For the text-containing cell, return its midpoint in [X, Y] coordinate format. 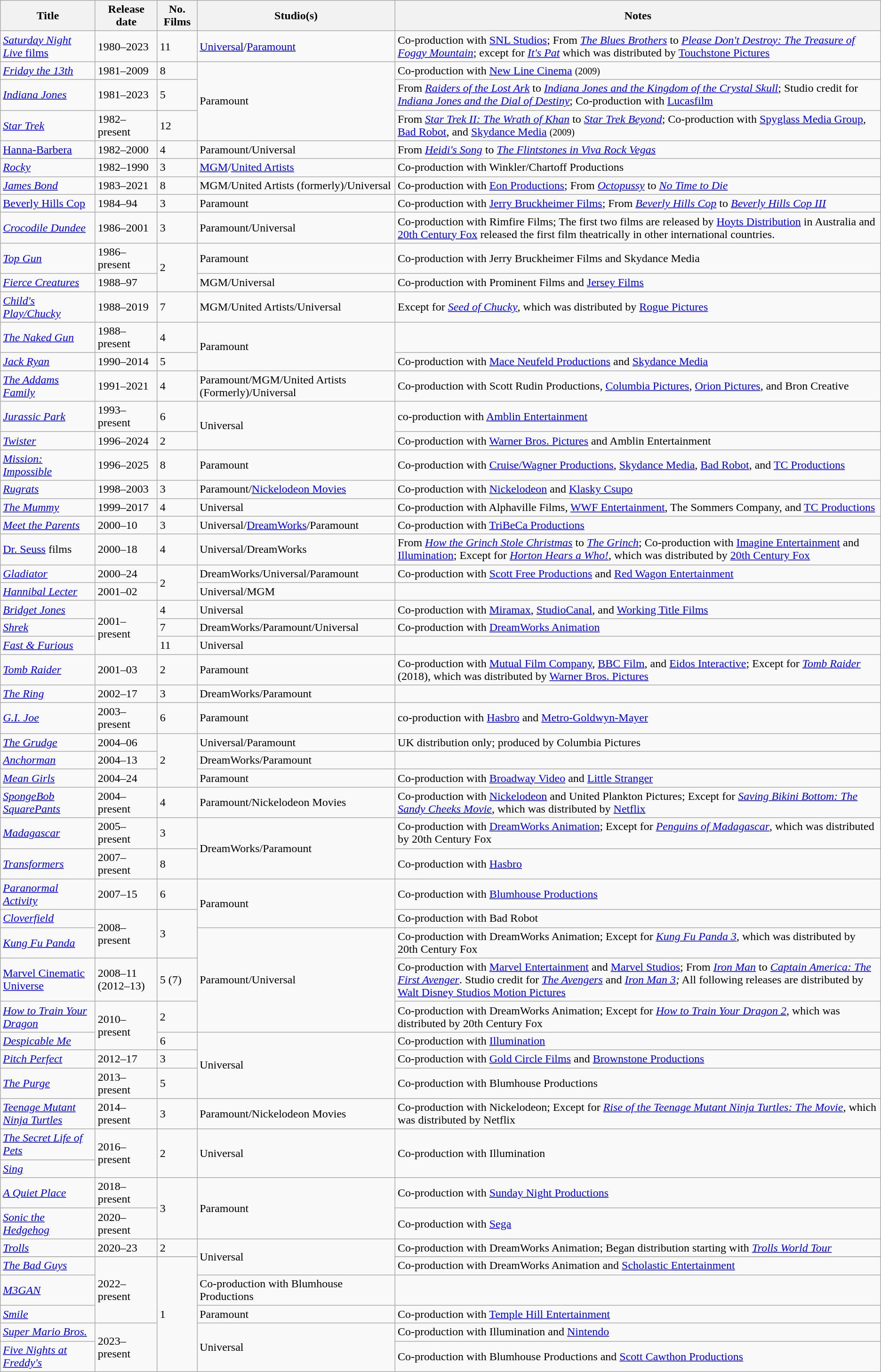
1988–2019 [126, 307]
Transformers [48, 864]
The Ring [48, 694]
Title [48, 16]
Pitch Perfect [48, 1059]
Co-production with Eon Productions; From Octopussy to No Time to Die [638, 185]
Co-production with Warner Bros. Pictures and Amblin Entertainment [638, 441]
Super Mario Bros. [48, 1332]
1981–2009 [126, 71]
1986–2001 [126, 228]
Co-production with TriBeCa Productions [638, 525]
Co-production with Miramax, StudioCanal, and Working Title Films [638, 609]
Sonic the Hedgehog [48, 1223]
Star Trek [48, 125]
Co-production with Scott Rudin Productions, Columbia Pictures, Orion Pictures, and Bron Creative [638, 386]
1996–2024 [126, 441]
Except for Seed of Chucky, which was distributed by Rogue Pictures [638, 307]
2014–present [126, 1114]
Crocodile Dundee [48, 228]
1982–1990 [126, 168]
2004–13 [126, 760]
Co-production with DreamWorks Animation; Except for Penguins of Madagascar, which was distributed by 20th Century Fox [638, 833]
Fierce Creatures [48, 282]
Hannibal Lecter [48, 591]
Release date [126, 16]
Teenage Mutant Ninja Turtles [48, 1114]
1993–present [126, 417]
No. Films [177, 16]
2007–present [126, 864]
Co-production with DreamWorks Animation; Began distribution starting with Trolls World Tour [638, 1248]
Paramount/MGM/United Artists (Formerly)/Universal [296, 386]
G.I. Joe [48, 718]
UK distribution only; produced by Columbia Pictures [638, 742]
Child's Play/Chucky [48, 307]
Co-production with Jerry Bruckheimer Films; From Beverly Hills Cop to Beverly Hills Cop III [638, 203]
DreamWorks/Universal/Paramount [296, 574]
M3GAN [48, 1290]
Rocky [48, 168]
The Addams Family [48, 386]
2008–11 (2012–13) [126, 980]
1982–2000 [126, 150]
2007–15 [126, 894]
The Secret Life of Pets [48, 1144]
2000–24 [126, 574]
Co-production with Broadway Video and Little Stranger [638, 778]
2004–06 [126, 742]
Mean Girls [48, 778]
1996–2025 [126, 465]
2001–present [126, 627]
Saturday Night Live films [48, 46]
Studio(s) [296, 16]
1999–2017 [126, 507]
From Heidi's Song to The Flintstones in Viva Rock Vegas [638, 150]
MGM/Universal [296, 282]
Meet the Parents [48, 525]
2008–present [126, 933]
Indiana Jones [48, 95]
The Naked Gun [48, 338]
co-production with Hasbro and Metro-Goldwyn-Mayer [638, 718]
1983–2021 [126, 185]
1 [177, 1314]
Co-production with Nickelodeon and Klasky Csupo [638, 489]
1981–2023 [126, 95]
Co-production with Nickelodeon; Except for Rise of the Teenage Mutant Ninja Turtles: The Movie, which was distributed by Netflix [638, 1114]
Co-production with Sunday Night Productions [638, 1193]
Trolls [48, 1248]
1986–present [126, 258]
Shrek [48, 627]
Co-production with Mace Neufeld Productions and Skydance Media [638, 362]
Sing [48, 1169]
Co-production with Illumination and Nintendo [638, 1332]
1984–94 [126, 203]
Jack Ryan [48, 362]
1988–present [126, 338]
Notes [638, 16]
Co-production with Hasbro [638, 864]
2022–present [126, 1290]
Five Nights at Freddy's [48, 1356]
From Star Trek II: The Wrath of Khan to Star Trek Beyond; Co-production with Spyglass Media Group, Bad Robot, and Skydance Media (2009) [638, 125]
1988–97 [126, 282]
SpongeBob SquarePants [48, 803]
2023–present [126, 1348]
Co-production with DreamWorks Animation; Except for How to Train Your Dragon 2, which was distributed by 20th Century Fox [638, 1016]
Fast & Furious [48, 645]
1998–2003 [126, 489]
2016–present [126, 1154]
Beverly Hills Cop [48, 203]
Bridget Jones [48, 609]
Twister [48, 441]
2020–present [126, 1223]
The Bad Guys [48, 1266]
Tomb Raider [48, 669]
2010–present [126, 1026]
The Grudge [48, 742]
Madagascar [48, 833]
12 [177, 125]
Friday the 13th [48, 71]
2003–present [126, 718]
2013–present [126, 1083]
Smile [48, 1314]
Dr. Seuss films [48, 550]
Cloverfield [48, 918]
Co-production with New Line Cinema (2009) [638, 71]
Rugrats [48, 489]
DreamWorks/Paramount/Universal [296, 627]
2020–23 [126, 1248]
Anchorman [48, 760]
2018–present [126, 1193]
co-production with Amblin Entertainment [638, 417]
Co-production with Temple Hill Entertainment [638, 1314]
2001–03 [126, 669]
How to Train Your Dragon [48, 1016]
1991–2021 [126, 386]
A Quiet Place [48, 1193]
Co-production with Prominent Films and Jersey Films [638, 282]
2000–10 [126, 525]
Universal/MGM [296, 591]
Co-production with DreamWorks Animation [638, 627]
2004–present [126, 803]
MGM/United Artists/Universal [296, 307]
Paranormal Activity [48, 894]
Gladiator [48, 574]
Universal/DreamWorks [296, 550]
Marvel Cinematic Universe [48, 980]
5 (7) [177, 980]
Mission: Impossible [48, 465]
Co-production with Gold Circle Films and Brownstone Productions [638, 1059]
The Mummy [48, 507]
2000–18 [126, 550]
Co-production with Jerry Bruckheimer Films and Skydance Media [638, 258]
2005–present [126, 833]
MGM/United Artists (formerly)/Universal [296, 185]
Co-production with Winkler/Chartoff Productions [638, 168]
The Purge [48, 1083]
Jurassic Park [48, 417]
Co-production with Scott Free Productions and Red Wagon Entertainment [638, 574]
Co-production with Sega [638, 1223]
Hanna-Barbera [48, 150]
Co-production with Blumhouse Productions and Scott Cawthon Productions [638, 1356]
1990–2014 [126, 362]
1980–2023 [126, 46]
2004–24 [126, 778]
2001–02 [126, 591]
MGM/United Artists [296, 168]
2012–17 [126, 1059]
James Bond [48, 185]
Co-production with Bad Robot [638, 918]
Co-production with DreamWorks Animation; Except for Kung Fu Panda 3, which was distributed by 20th Century Fox [638, 943]
Co-production with DreamWorks Animation and Scholastic Entertainment [638, 1266]
Co-production with Cruise/Wagner Productions, Skydance Media, Bad Robot, and TC Productions [638, 465]
2002–17 [126, 694]
Kung Fu Panda [48, 943]
Universal/DreamWorks/Paramount [296, 525]
Despicable Me [48, 1041]
1982–present [126, 125]
Top Gun [48, 258]
Co-production with Alphaville Films, WWF Entertainment, The Sommers Company, and TC Productions [638, 507]
